For the text-containing cell, return its midpoint in [X, Y] coordinate format. 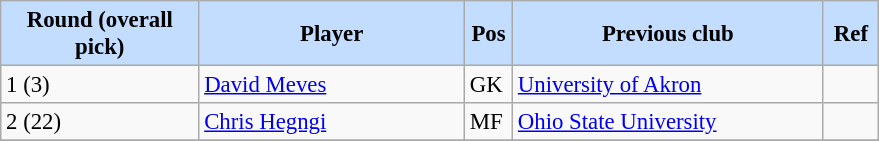
Pos [488, 34]
David Meves [332, 85]
Round (overall pick) [100, 34]
Ref [851, 34]
2 (22) [100, 122]
GK [488, 85]
Previous club [668, 34]
Ohio State University [668, 122]
1 (3) [100, 85]
Chris Hegngi [332, 122]
MF [488, 122]
Player [332, 34]
University of Akron [668, 85]
